Capture the cell that displays the provided text and extract its [X, Y] central coordinate. 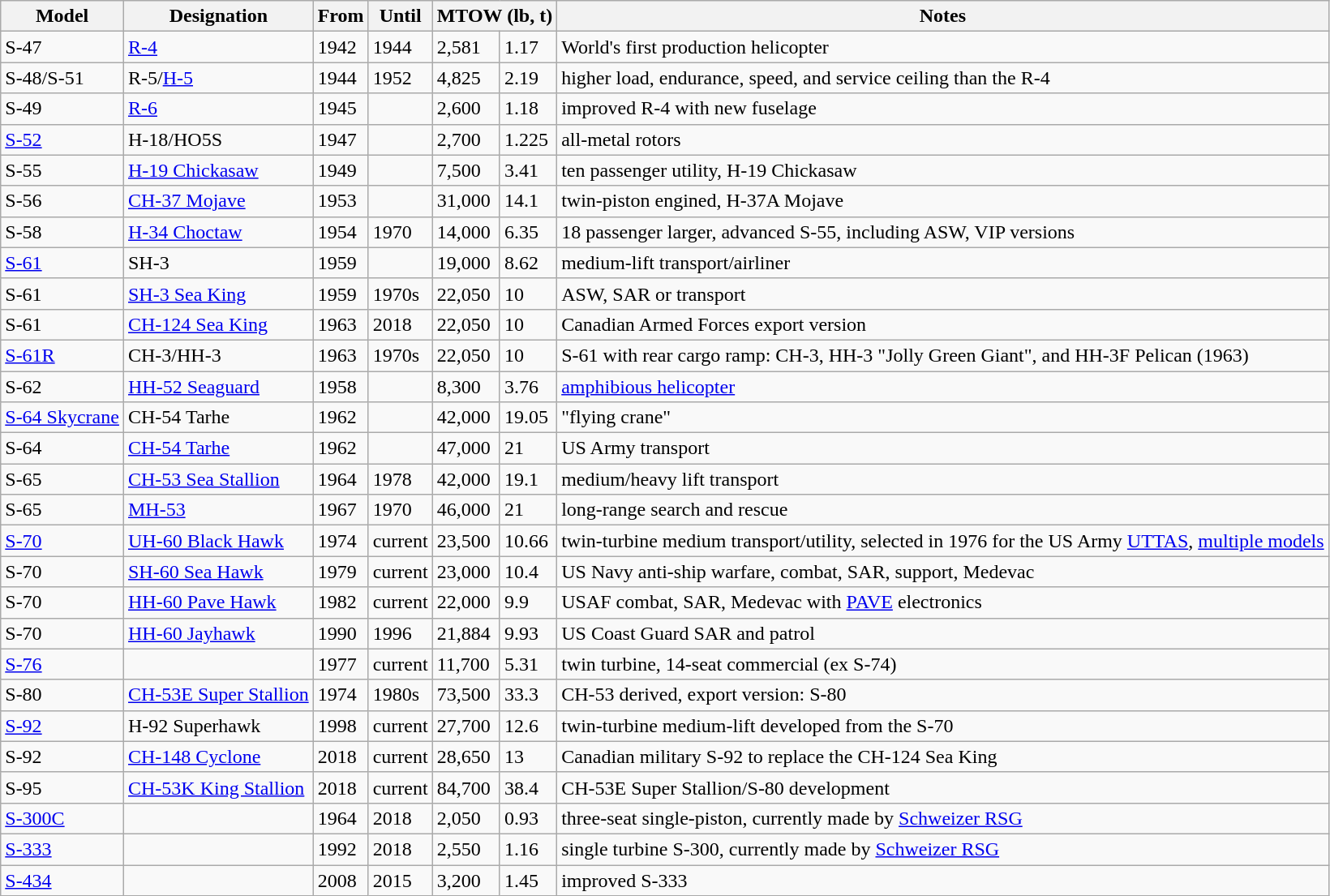
amphibious helicopter [942, 387]
R-6 [218, 109]
27,700 [466, 726]
improved R-4 with new fuselage [942, 109]
1979 [341, 572]
S-434 [62, 880]
13 [528, 757]
S-52 [62, 139]
HH-60 Pave Hawk [218, 602]
R-5/H-5 [218, 78]
1952 [401, 78]
SH-3 Sea King [218, 294]
19,000 [466, 263]
11,700 [466, 664]
23,000 [466, 572]
medium-lift transport/airliner [942, 263]
twin turbine, 14-seat commercial (ex S-74) [942, 664]
twin-turbine medium-lift developed from the S-70 [942, 726]
CH-53 Sea Stallion [218, 479]
1982 [341, 602]
S-300C [62, 818]
S-61R [62, 355]
10.66 [528, 541]
UH-60 Black Hawk [218, 541]
1953 [341, 201]
0.93 [528, 818]
S-333 [62, 849]
3,200 [466, 880]
19.05 [528, 418]
6.35 [528, 232]
2,581 [466, 47]
22,000 [466, 602]
HH-52 Seaguard [218, 387]
World's first production helicopter [942, 47]
H-19 Chickasaw [218, 170]
2.19 [528, 78]
H-92 Superhawk [218, 726]
MH-53 [218, 510]
Until [401, 16]
"flying crane" [942, 418]
S-95 [62, 787]
8.62 [528, 263]
SH-3 [218, 263]
2,600 [466, 109]
R-4 [218, 47]
CH-124 Sea King [218, 324]
S-64 [62, 448]
21,884 [466, 633]
CH-53 derived, export version: S-80 [942, 695]
5.31 [528, 664]
CH-37 Mojave [218, 201]
38.4 [528, 787]
23,500 [466, 541]
2015 [401, 880]
HH-60 Jayhawk [218, 633]
28,650 [466, 757]
1.225 [528, 139]
long-range search and rescue [942, 510]
ten passenger utility, H-19 Chickasaw [942, 170]
73,500 [466, 695]
Canadian military S-92 to replace the CH-124 Sea King [942, 757]
CH-3/HH-3 [218, 355]
Model [62, 16]
1998 [341, 726]
1947 [341, 139]
US Army transport [942, 448]
S-56 [62, 201]
1967 [341, 510]
Canadian Armed Forces export version [942, 324]
1.17 [528, 47]
1958 [341, 387]
46,000 [466, 510]
1977 [341, 664]
three-seat single-piston, currently made by Schweizer RSG [942, 818]
33.3 [528, 695]
1978 [401, 479]
3.76 [528, 387]
S-80 [62, 695]
1.45 [528, 880]
19.1 [528, 479]
1.18 [528, 109]
4,825 [466, 78]
CH-53E Super Stallion/S-80 development [942, 787]
improved S-333 [942, 880]
twin-turbine medium transport/utility, selected in 1976 for the US Army UTTAS, multiple models [942, 541]
Notes [942, 16]
US Coast Guard SAR and patrol [942, 633]
S-48/S-51 [62, 78]
CH-53E Super Stallion [218, 695]
S-76 [62, 664]
US Navy anti-ship warfare, combat, SAR, support, Medevac [942, 572]
9.9 [528, 602]
Designation [218, 16]
CH-148 Cyclone [218, 757]
2008 [341, 880]
7,500 [466, 170]
ASW, SAR or transport [942, 294]
S-58 [62, 232]
MTOW (lb, t) [495, 16]
1954 [341, 232]
1992 [341, 849]
SH-60 Sea Hawk [218, 572]
S-64 Skycrane [62, 418]
1945 [341, 109]
S-61 with rear cargo ramp: CH-3, HH-3 "Jolly Green Giant", and HH-3F Pelican (1963) [942, 355]
USAF combat, SAR, Medevac with PAVE electronics [942, 602]
twin-piston engined, H-37A Mojave [942, 201]
S-62 [62, 387]
From [341, 16]
1990 [341, 633]
medium/heavy lift transport [942, 479]
higher load, endurance, speed, and service ceiling than the R-4 [942, 78]
47,000 [466, 448]
S-49 [62, 109]
1942 [341, 47]
12.6 [528, 726]
18 passenger larger, advanced S-55, including ASW, VIP versions [942, 232]
31,000 [466, 201]
2,050 [466, 818]
14,000 [466, 232]
1996 [401, 633]
10.4 [528, 572]
14.1 [528, 201]
2,550 [466, 849]
CH-53K King Stallion [218, 787]
1980s [401, 695]
9.93 [528, 633]
3.41 [528, 170]
2,700 [466, 139]
1.16 [528, 849]
S-47 [62, 47]
H-18/HO5S [218, 139]
8,300 [466, 387]
single turbine S-300, currently made by Schweizer RSG [942, 849]
84,700 [466, 787]
H-34 Choctaw [218, 232]
all-metal rotors [942, 139]
S-55 [62, 170]
1949 [341, 170]
